Scan for the cell matching the given text and deliver its (x, y) coordinate at center. 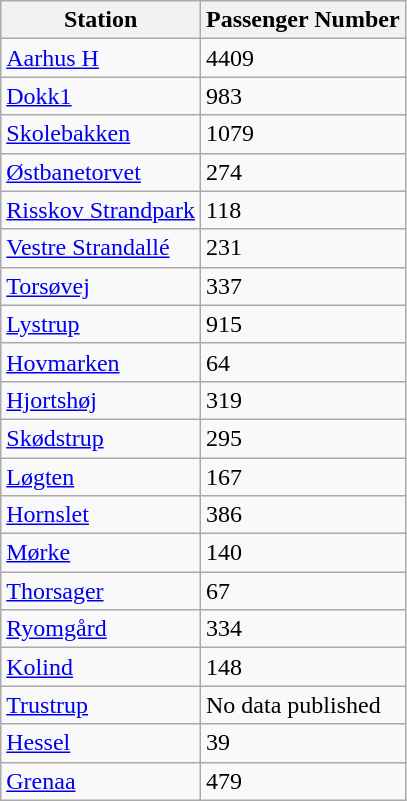
983 (302, 96)
39 (302, 743)
Thorsager (101, 591)
386 (302, 515)
Station (101, 20)
64 (302, 362)
Torsøvej (101, 286)
Lystrup (101, 324)
Hessel (101, 743)
No data published (302, 705)
118 (302, 210)
334 (302, 629)
Østbanetorvet (101, 172)
Risskov Strandpark (101, 210)
231 (302, 248)
Aarhus H (101, 58)
Dokk1 (101, 96)
319 (302, 400)
Løgten (101, 477)
Trustrup (101, 705)
1079 (302, 134)
274 (302, 172)
Vestre Strandallé (101, 248)
4409 (302, 58)
Skødstrup (101, 438)
295 (302, 438)
Mørke (101, 553)
Ryomgård (101, 629)
148 (302, 667)
Kolind (101, 667)
Grenaa (101, 781)
167 (302, 477)
Hjortshøj (101, 400)
479 (302, 781)
Skolebakken (101, 134)
915 (302, 324)
140 (302, 553)
Hovmarken (101, 362)
Passenger Number (302, 20)
67 (302, 591)
Hornslet (101, 515)
337 (302, 286)
